Return the (x, y) coordinate for the center point of the cell that contains the specified text.  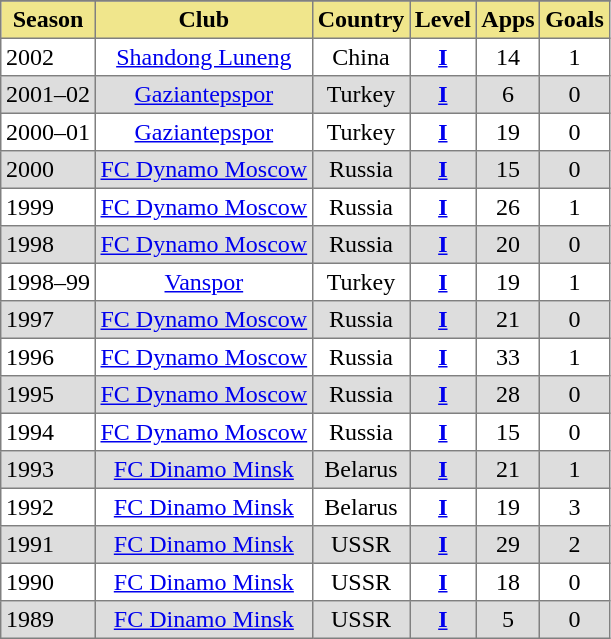
Goals (574, 20)
6 (508, 95)
1996 (48, 357)
33 (508, 357)
29 (508, 545)
18 (508, 582)
1989 (48, 620)
Shandong Luneng (204, 57)
1999 (48, 207)
Vanspor (204, 282)
1993 (48, 470)
China (360, 57)
Country (360, 20)
3 (574, 507)
2002 (48, 57)
1990 (48, 582)
1995 (48, 395)
1997 (48, 320)
1998 (48, 245)
1992 (48, 507)
14 (508, 57)
2 (574, 545)
1994 (48, 432)
Level (443, 20)
2000 (48, 170)
5 (508, 620)
Season (48, 20)
Club (204, 20)
1998–99 (48, 282)
Apps (508, 20)
20 (508, 245)
28 (508, 395)
2001–02 (48, 95)
1991 (48, 545)
2000–01 (48, 132)
26 (508, 207)
